Locate the cell with the specified text and output its [x, y] center coordinate. 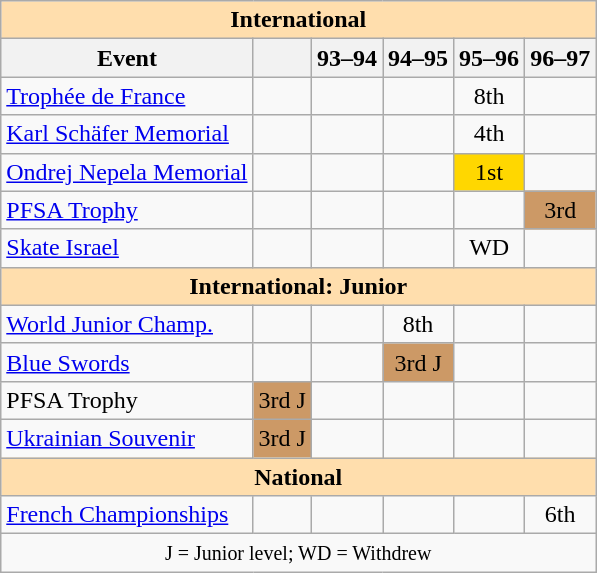
95–96 [490, 58]
3rd [560, 210]
Karl Schäfer Memorial [127, 134]
World Junior Champ. [127, 324]
Skate Israel [127, 248]
6th [560, 515]
96–97 [560, 58]
94–95 [418, 58]
Blue Swords [127, 362]
International [298, 20]
93–94 [346, 58]
Event [127, 58]
National [298, 477]
1st [490, 172]
French Championships [127, 515]
J = Junior level; WD = Withdrew [298, 553]
WD [490, 248]
Ondrej Nepela Memorial [127, 172]
Trophée de France [127, 96]
4th [490, 134]
Ukrainian Souvenir [127, 438]
International: Junior [298, 286]
